Extract the (x, y) coordinate from the center of the cell holding the provided text.  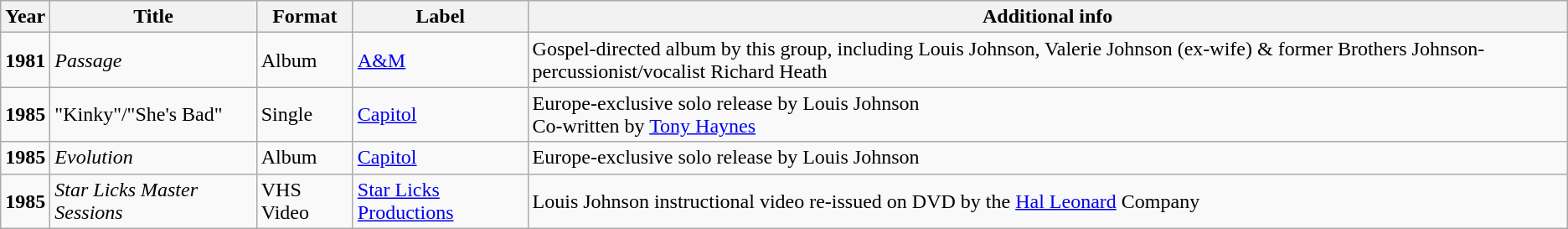
1981 (25, 60)
Europe-exclusive solo release by Louis Johnson (1047, 158)
VHS Video (305, 201)
Evolution (153, 158)
Single (305, 114)
Title (153, 17)
"Kinky"/"She's Bad" (153, 114)
Year (25, 17)
Label (441, 17)
A&M (441, 60)
Format (305, 17)
Additional info (1047, 17)
Europe-exclusive solo release by Louis JohnsonCo-written by Tony Haynes (1047, 114)
Star Licks Master Sessions (153, 201)
Star Licks Productions (441, 201)
Passage (153, 60)
Louis Johnson instructional video re-issued on DVD by the Hal Leonard Company (1047, 201)
